Extract the (x, y) coordinate from the center of the cell holding the provided text.  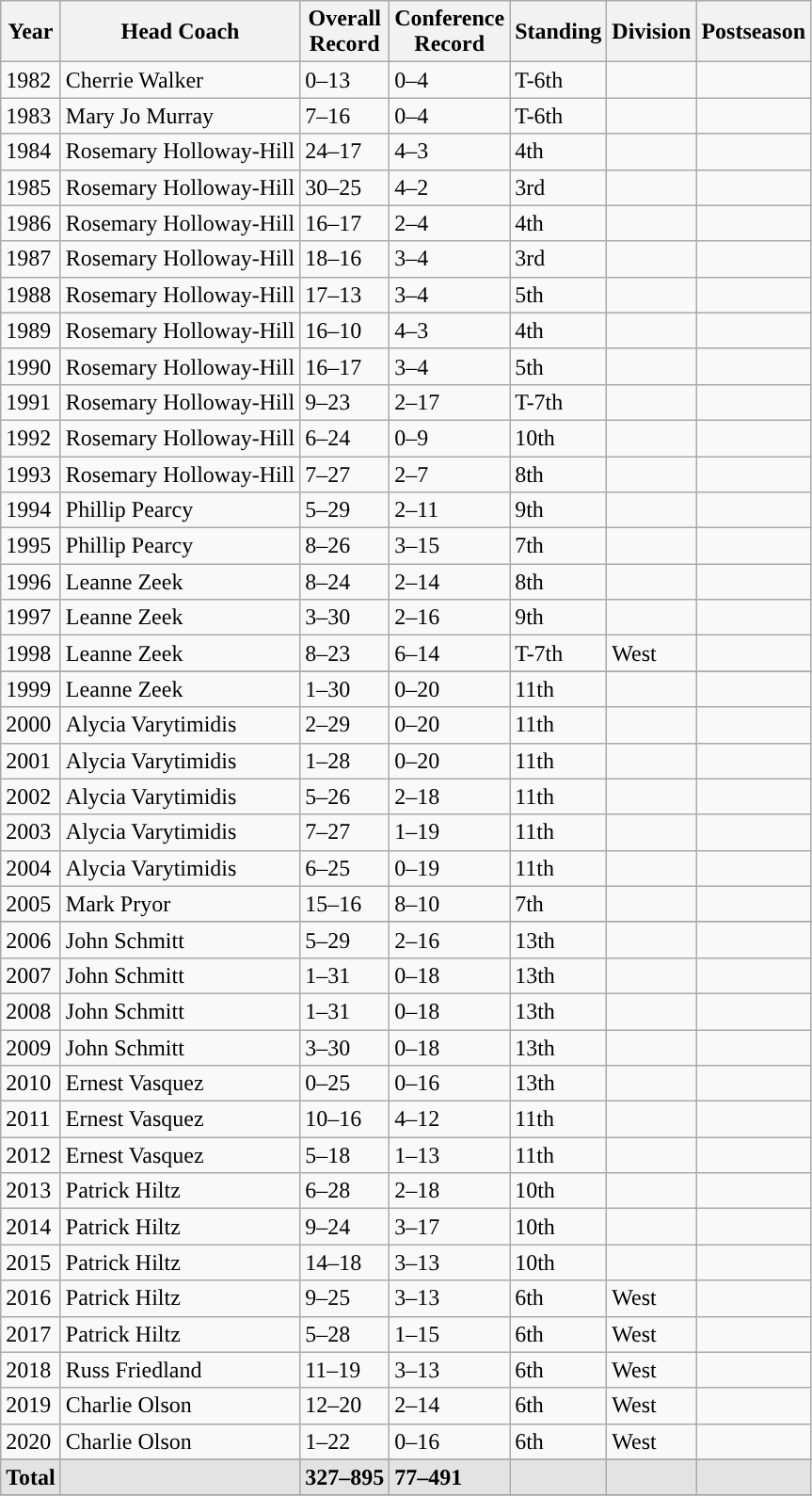
2008 (31, 1011)
2000 (31, 725)
0–13 (344, 80)
Mark Pryor (180, 904)
2020 (31, 1441)
8–23 (344, 653)
2014 (31, 1227)
2005 (31, 904)
6–24 (344, 438)
1–28 (344, 761)
6–25 (344, 868)
6–28 (344, 1191)
2002 (31, 796)
18–16 (344, 259)
0–9 (450, 438)
7–16 (344, 116)
3–17 (450, 1227)
1–30 (344, 689)
16–10 (344, 330)
Russ Friedland (180, 1370)
1997 (31, 618)
2009 (31, 1048)
2–7 (450, 474)
327–895 (344, 1477)
17–13 (344, 295)
Standing (559, 32)
24–17 (344, 152)
1996 (31, 582)
9–23 (344, 402)
1995 (31, 546)
2019 (31, 1406)
2–17 (450, 402)
0–25 (344, 1084)
1991 (31, 402)
2011 (31, 1119)
4–2 (450, 187)
Division (651, 32)
2–11 (450, 510)
1988 (31, 295)
12–20 (344, 1406)
6–14 (450, 653)
1992 (31, 438)
5–18 (344, 1155)
30–25 (344, 187)
2–29 (344, 725)
0–19 (450, 868)
Cherrie Walker (180, 80)
2001 (31, 761)
1–22 (344, 1441)
1–19 (450, 832)
2–4 (450, 223)
1985 (31, 187)
1983 (31, 116)
2016 (31, 1298)
2003 (31, 832)
1999 (31, 689)
5–28 (344, 1334)
1990 (31, 366)
Postseason (754, 32)
1982 (31, 80)
10–16 (344, 1119)
77–491 (450, 1477)
9–25 (344, 1298)
Year (31, 32)
8–24 (344, 582)
8–26 (344, 546)
2004 (31, 868)
Head Coach (180, 32)
1–13 (450, 1155)
2006 (31, 940)
1989 (31, 330)
1984 (31, 152)
2013 (31, 1191)
9–24 (344, 1227)
Conference Record (450, 32)
2012 (31, 1155)
2017 (31, 1334)
4–12 (450, 1119)
1994 (31, 510)
3–15 (450, 546)
Total (31, 1477)
1987 (31, 259)
11–19 (344, 1370)
1–15 (450, 1334)
14–18 (344, 1263)
2010 (31, 1084)
2018 (31, 1370)
15–16 (344, 904)
1986 (31, 223)
1993 (31, 474)
2015 (31, 1263)
1998 (31, 653)
8–10 (450, 904)
2007 (31, 975)
Mary Jo Murray (180, 116)
5–26 (344, 796)
Overall Record (344, 32)
